Search for the cell housing the specified text and yield its (X, Y) center coordinate. 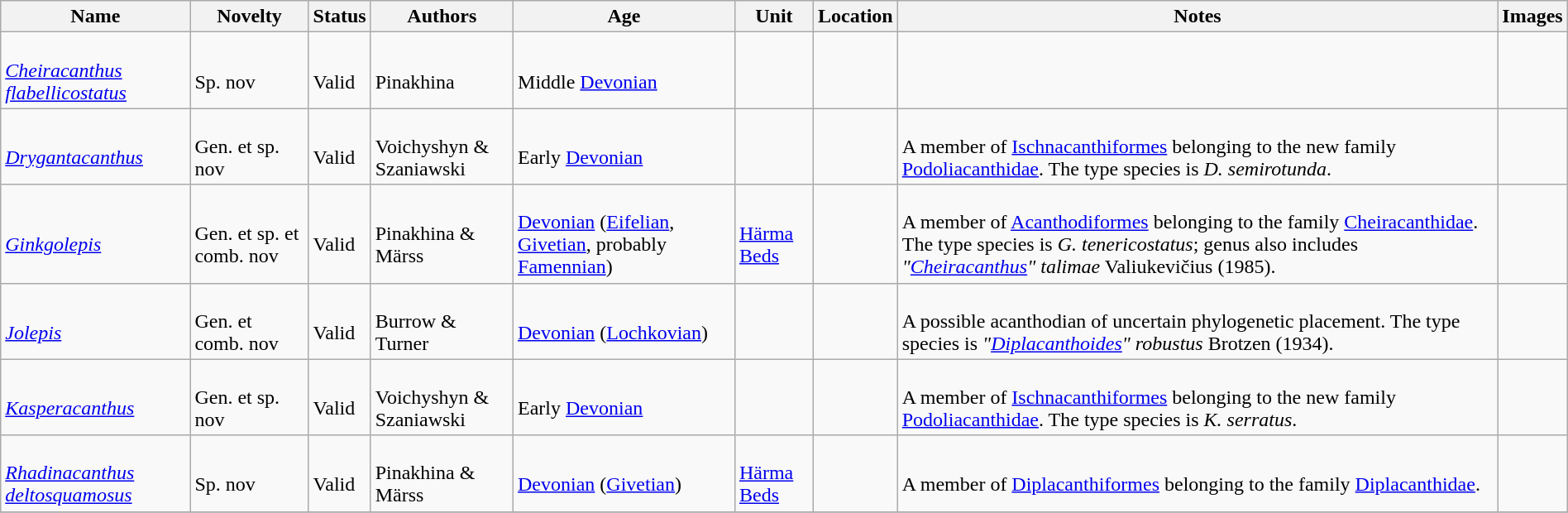
Drygantacanthus (96, 146)
Authors (442, 17)
Kasperacanthus (96, 397)
Age (624, 17)
Ginkgolepis (96, 233)
Devonian (Lochkovian) (624, 321)
Burrow & Turner (442, 321)
Notes (1198, 17)
Images (1532, 17)
A possible acanthodian of uncertain phylogenetic placement. The type species is "Diplacanthoides" robustus Brotzen (1934). (1198, 321)
Rhadinacanthus deltosquamosus (96, 473)
Jolepis (96, 321)
Devonian (Givetian) (624, 473)
Unit (774, 17)
Pinakhina (442, 70)
Middle Devonian (624, 70)
Gen. et comb. nov (250, 321)
A member of Ischnacanthiformes belonging to the new family Podoliacanthidae. The type species is D. semirotunda. (1198, 146)
Devonian (Eifelian, Givetian, probably Famennian) (624, 233)
Cheiracanthus flabellicostatus (96, 70)
A member of Ischnacanthiformes belonging to the new family Podoliacanthidae. The type species is K. serratus. (1198, 397)
Novelty (250, 17)
Name (96, 17)
Status (339, 17)
Gen. et sp. et comb. nov (250, 233)
A member of Diplacanthiformes belonging to the family Diplacanthidae. (1198, 473)
Location (855, 17)
